Identify which cell holds the provided text, then report its (x, y) central coordinate. 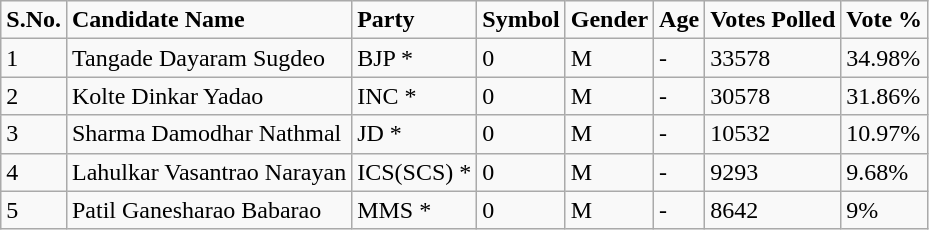
MMS * (414, 210)
2 (34, 96)
10.97% (884, 134)
Party (414, 20)
30578 (773, 96)
34.98% (884, 58)
S.No. (34, 20)
INC * (414, 96)
Kolte Dinkar Yadao (208, 96)
Sharma Damodhar Nathmal (208, 134)
31.86% (884, 96)
Symbol (521, 20)
8642 (773, 210)
JD * (414, 134)
Patil Ganesharao Babarao (208, 210)
Lahulkar Vasantrao Narayan (208, 172)
Votes Polled (773, 20)
4 (34, 172)
Vote % (884, 20)
Gender (609, 20)
10532 (773, 134)
Tangade Dayaram Sugdeo (208, 58)
1 (34, 58)
9293 (773, 172)
5 (34, 210)
9% (884, 210)
BJP * (414, 58)
3 (34, 134)
Age (680, 20)
9.68% (884, 172)
ICS(SCS) * (414, 172)
33578 (773, 58)
Candidate Name (208, 20)
